From the cell containing the given text, extract its center point as [X, Y] coordinate. 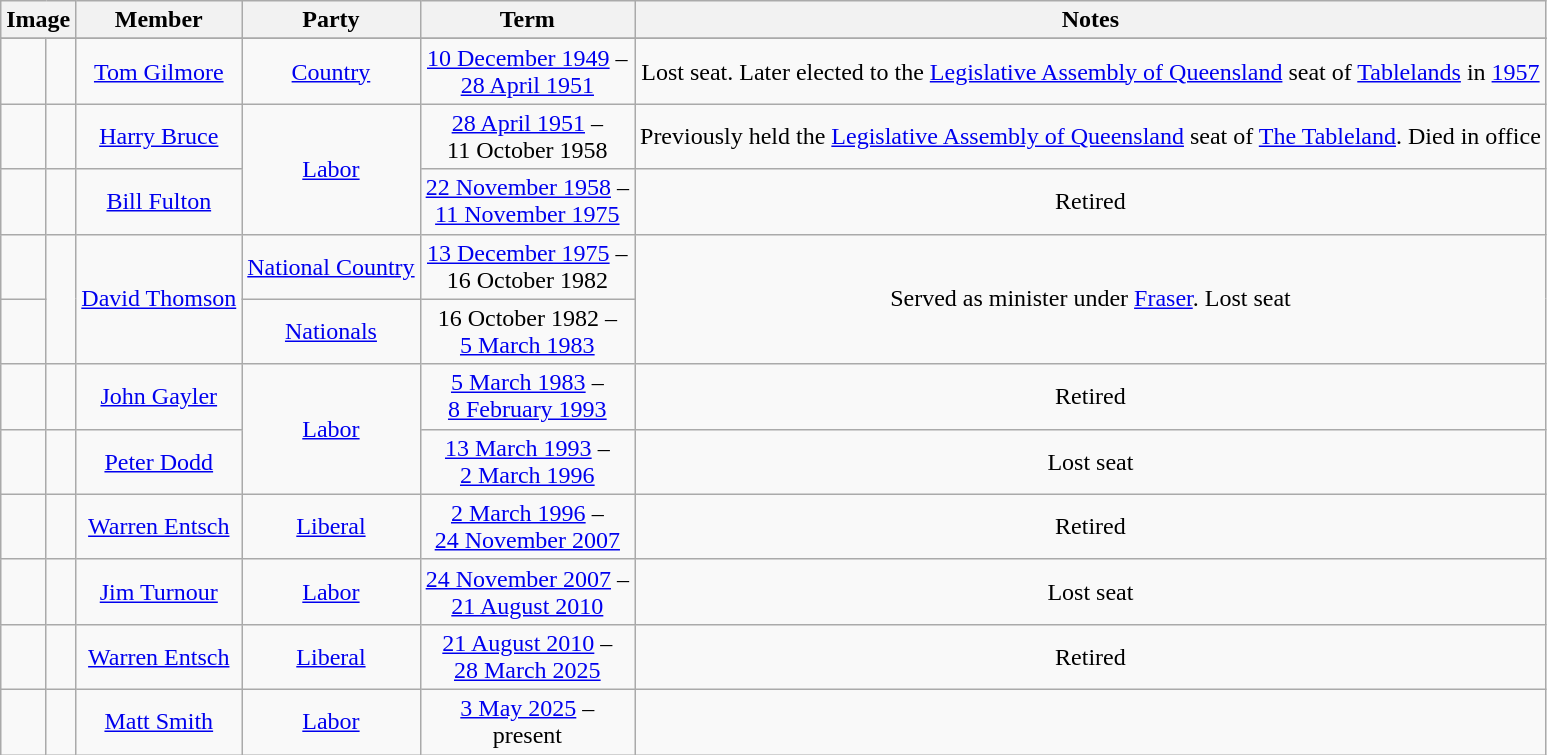
21 August 2010 –28 March 2025 [527, 656]
Party [331, 20]
Image [38, 20]
Notes [1090, 20]
Jim Turnour [159, 592]
Peter Dodd [159, 462]
Harry Bruce [159, 136]
2 March 1996 –24 November 2007 [527, 526]
28 April 1951 –11 October 1958 [527, 136]
13 December 1975 –16 October 1982 [527, 266]
Nationals [331, 332]
National Country [331, 266]
Matt Smith [159, 722]
Served as minister under Fraser. Lost seat [1090, 299]
Lost seat. Later elected to the Legislative Assembly of Queensland seat of Tablelands in 1957 [1090, 72]
3 May 2025 –present [527, 722]
Bill Fulton [159, 202]
Country [331, 72]
24 November 2007 –21 August 2010 [527, 592]
5 March 1983 –8 February 1993 [527, 396]
10 December 1949 –28 April 1951 [527, 72]
Term [527, 20]
David Thomson [159, 299]
22 November 1958 –11 November 1975 [527, 202]
13 March 1993 –2 March 1996 [527, 462]
Previously held the Legislative Assembly of Queensland seat of The Tableland. Died in office [1090, 136]
John Gayler [159, 396]
Member [159, 20]
Tom Gilmore [159, 72]
16 October 1982 –5 March 1983 [527, 332]
